Identify which cell holds the provided text, then report its (X, Y) central coordinate. 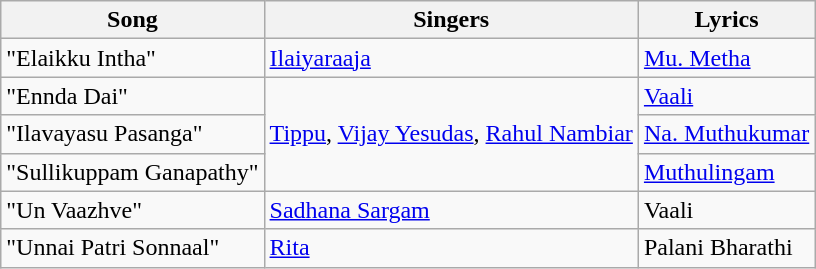
"Ilavayasu Pasanga" (132, 134)
Ilaiyaraaja (451, 58)
Sadhana Sargam (451, 210)
Palani Bharathi (726, 248)
Rita (451, 248)
Muthulingam (726, 172)
"Un Vaazhve" (132, 210)
Tippu, Vijay Yesudas, Rahul Nambiar (451, 134)
Singers (451, 20)
Mu. Metha (726, 58)
Na. Muthukumar (726, 134)
"Unnai Patri Sonnaal" (132, 248)
"Sullikuppam Ganapathy" (132, 172)
"Elaikku Intha" (132, 58)
Lyrics (726, 20)
Song (132, 20)
"Ennda Dai" (132, 96)
